Provide the (X, Y) coordinate of the cell's center where the given text is located.  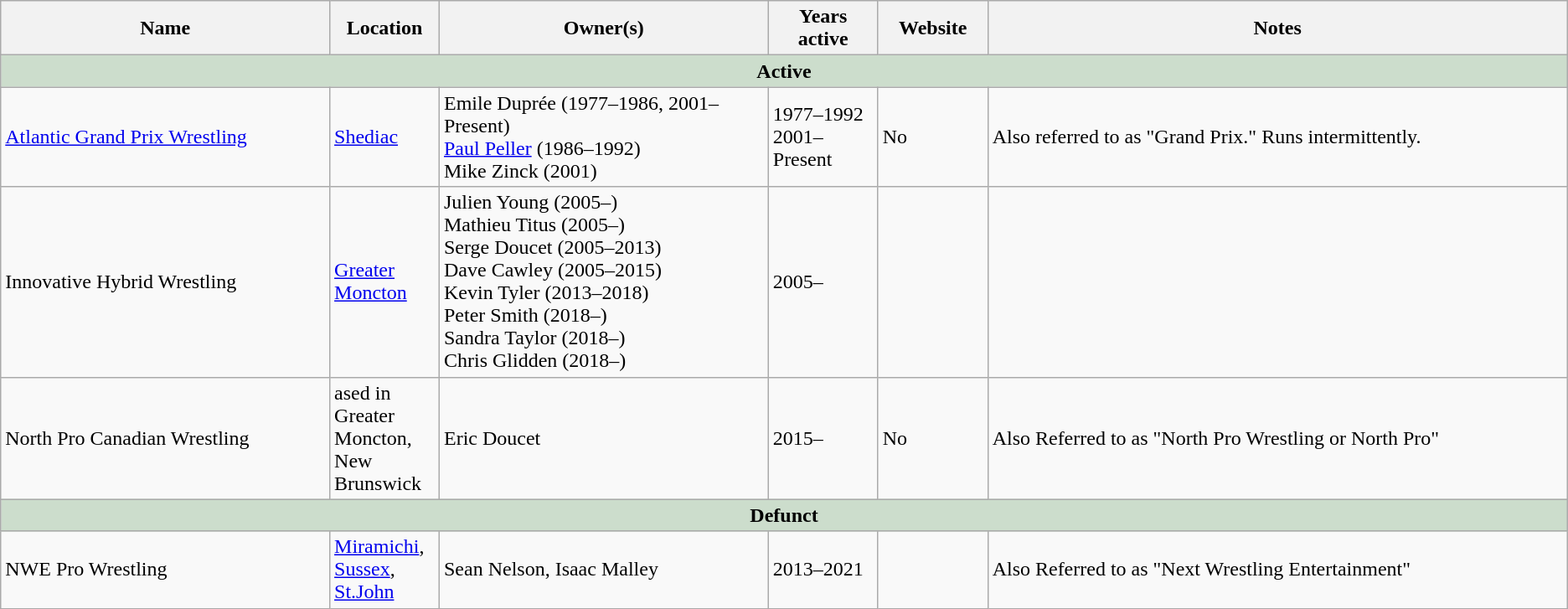
Website (933, 28)
Emile Duprée (1977–1986, 2001– Present)Paul Peller (1986–1992)Mike Zinck (2001) (603, 137)
Greater Moncton (385, 281)
Shediac (385, 137)
North Pro Canadian Wrestling (166, 438)
Eric Doucet (603, 438)
Name (166, 28)
ased in Greater Moncton, New Brunswick (385, 438)
2015– (823, 438)
NWE Pro Wrestling (166, 570)
Notes (1277, 28)
Also Referred to as "Next Wrestling Entertainment" (1277, 570)
2005– (823, 281)
2013–2021 (823, 570)
Location (385, 28)
Atlantic Grand Prix Wrestling (166, 137)
1977–19922001–Present (823, 137)
Active (784, 71)
Years active (823, 28)
Also referred to as "Grand Prix." Runs intermittently. (1277, 137)
Defunct (784, 515)
Sean Nelson, Isaac Malley (603, 570)
Innovative Hybrid Wrestling (166, 281)
Miramichi, Sussex, St.John (385, 570)
Also Referred to as "North Pro Wrestling or North Pro" (1277, 438)
Owner(s) (603, 28)
